Extract the (x, y) coordinate from the center of the cell holding the provided text.  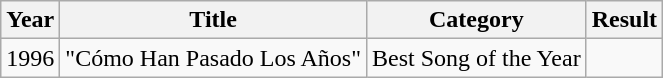
1996 (30, 58)
Result (624, 20)
Best Song of the Year (476, 58)
Year (30, 20)
Title (214, 20)
"Cómo Han Pasado Los Años" (214, 58)
Category (476, 20)
